Scan for the cell matching the given text and deliver its [x, y] coordinate at center. 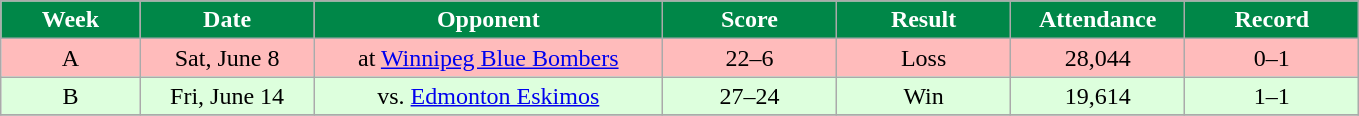
28,044 [1098, 58]
Record [1272, 20]
Score [749, 20]
27–24 [749, 96]
22–6 [749, 58]
0–1 [1272, 58]
B [70, 96]
Result [924, 20]
at Winnipeg Blue Bombers [488, 58]
Attendance [1098, 20]
19,614 [1098, 96]
Loss [924, 58]
Sat, June 8 [227, 58]
Opponent [488, 20]
Date [227, 20]
vs. Edmonton Eskimos [488, 96]
A [70, 58]
Week [70, 20]
1–1 [1272, 96]
Fri, June 14 [227, 96]
Win [924, 96]
